Identify which cell holds the provided text, then report its [X, Y] central coordinate. 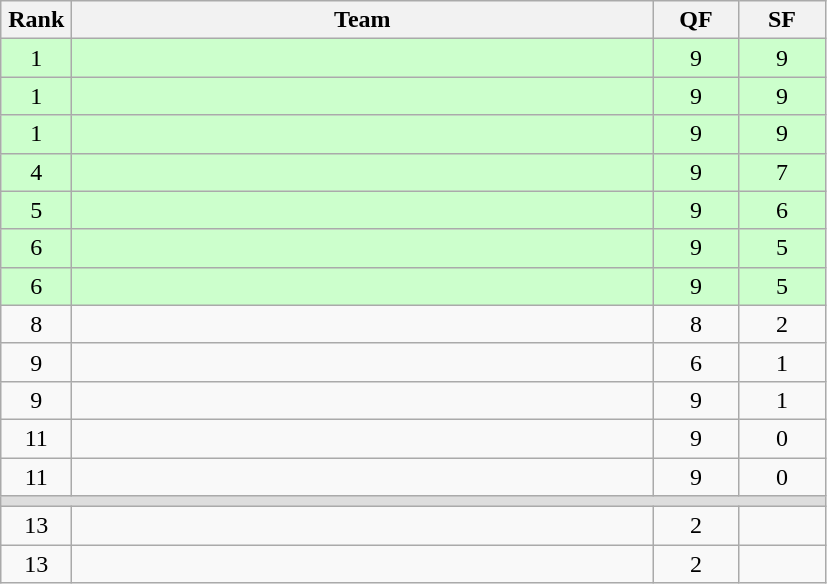
QF [696, 20]
Team [362, 20]
7 [782, 172]
4 [36, 172]
SF [782, 20]
Rank [36, 20]
